Extract the [X, Y] coordinate from the center of the cell holding the provided text.  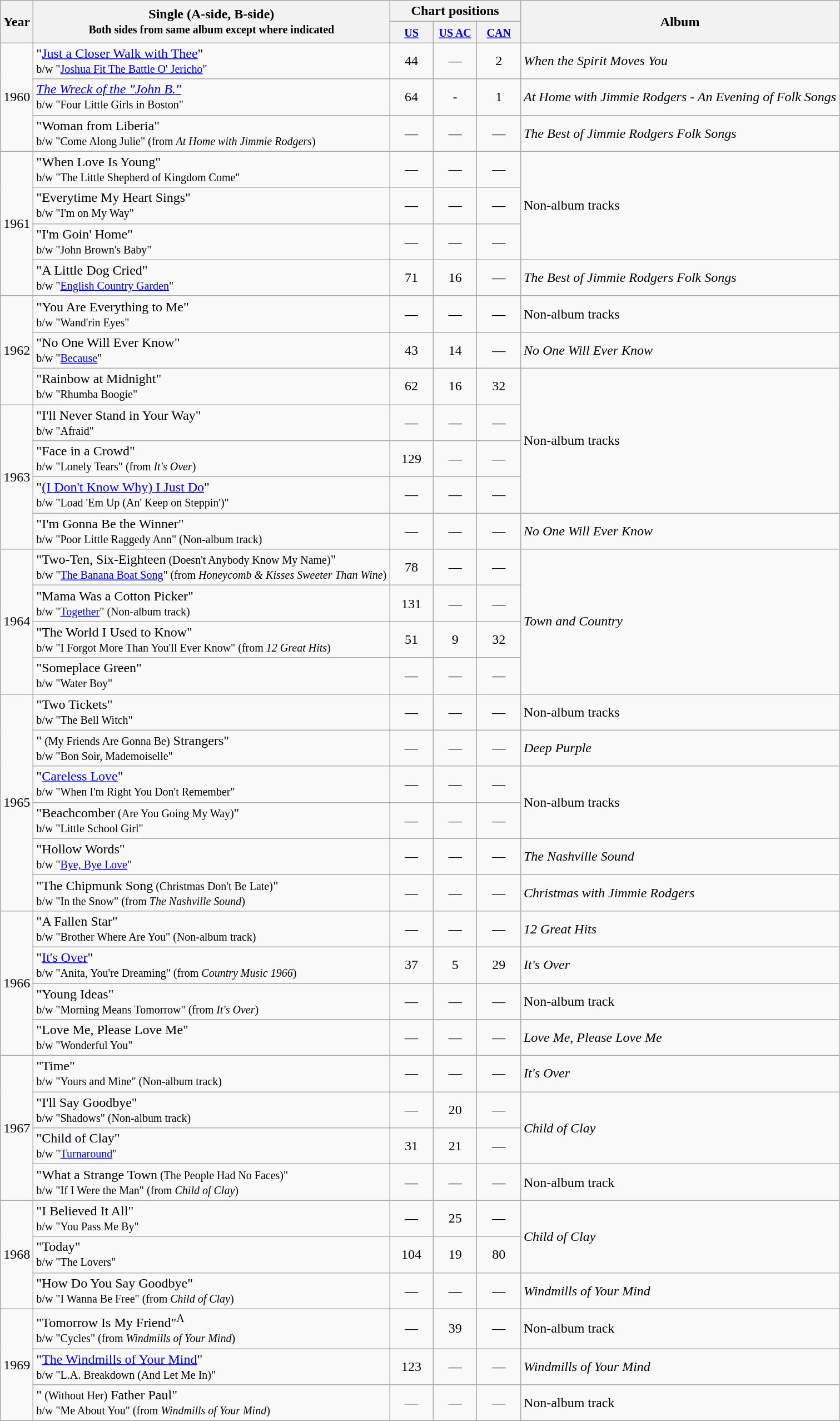
The Nashville Sound [679, 856]
CAN [499, 32]
"It's Over"b/w "Anita, You're Dreaming" (from Country Music 1966) [211, 965]
2 [499, 61]
"The Chipmunk Song (Christmas Don't Be Late)"b/w "In the Snow" (from The Nashville Sound) [211, 893]
1968 [17, 1254]
"Young Ideas"b/w "Morning Means Tomorrow" (from It's Over) [211, 1001]
" (My Friends Are Gonna Be) Strangers"b/w "Bon Soir, Mademoiselle" [211, 748]
"I'm Goin' Home"b/w "John Brown's Baby" [211, 241]
"Two-Ten, Six-Eighteen (Doesn't Anybody Know My Name)"b/w "The Banana Boat Song" (from Honeycomb & Kisses Sweeter Than Wine) [211, 567]
"Woman from Liberia"b/w "Come Along Julie" (from At Home with Jimmie Rodgers) [211, 133]
1961 [17, 223]
25 [455, 1219]
"A Fallen Star"b/w "Brother Where Are You" (Non-album track) [211, 928]
Chart positions [455, 11]
"How Do You Say Goodbye"b/w "I Wanna Be Free" (from Child of Clay) [211, 1291]
"What a Strange Town (The People Had No Faces)"b/w "If I Were the Man" (from Child of Clay) [211, 1182]
" (Without Her) Father Paul"b/w "Me About You" (from Windmills of Your Mind) [211, 1403]
"Beachcomber (Are You Going My Way)"b/w "Little School Girl" [211, 821]
"Today"b/w "The Lovers" [211, 1254]
39 [455, 1329]
"When Love Is Young"b/w "The Little Shepherd of Kingdom Come" [211, 169]
"I'll Say Goodbye"b/w "Shadows" (Non-album track) [211, 1110]
129 [411, 459]
"Tomorrow Is My Friend"Ab/w "Cycles" (from Windmills of Your Mind) [211, 1329]
The Wreck of the "John B."b/w "Four Little Girls in Boston" [211, 97]
"Love Me, Please Love Me"b/w "Wonderful You" [211, 1037]
- [455, 97]
"I'm Gonna Be the Winner"b/w "Poor Little Raggedy Ann" (Non-album track) [211, 531]
20 [455, 1110]
"Time"b/w "Yours and Mine" (Non-album track) [211, 1074]
21 [455, 1146]
"A Little Dog Cried"b/w "English Country Garden" [211, 278]
131 [411, 604]
1 [499, 97]
"No One Will Ever Know"b/w "Because" [211, 350]
78 [411, 567]
71 [411, 278]
"I'll Never Stand in Your Way"b/w "Afraid" [211, 423]
Single (A-side, B-side)Both sides from same album except where indicated [211, 22]
44 [411, 61]
19 [455, 1254]
80 [499, 1254]
US [411, 32]
Love Me, Please Love Me [679, 1037]
43 [411, 350]
Year [17, 22]
Album [679, 22]
"The World I Used to Know"b/w "I Forgot More Than You'll Ever Know" (from 12 Great Hits) [211, 639]
1960 [17, 97]
14 [455, 350]
1965 [17, 802]
1966 [17, 983]
37 [411, 965]
Christmas with Jimmie Rodgers [679, 893]
64 [411, 97]
123 [411, 1367]
31 [411, 1146]
29 [499, 965]
"Just a Closer Walk with Thee"b/w "Joshua Fit The Battle O' Jericho" [211, 61]
At Home with Jimmie Rodgers - An Evening of Folk Songs [679, 97]
9 [455, 639]
"You Are Everything to Me"b/w "Wand'rin Eyes" [211, 314]
12 Great Hits [679, 928]
"Child of Clay"b/w "Turnaround" [211, 1146]
"Hollow Words"b/w "Bye, Bye Love" [211, 856]
US AC [455, 32]
1962 [17, 350]
"Face in a Crowd"b/w "Lonely Tears" (from It's Over) [211, 459]
1964 [17, 622]
1969 [17, 1365]
"I Believed It All"b/w "You Pass Me By" [211, 1219]
1967 [17, 1128]
1963 [17, 477]
"Rainbow at Midnight"b/w "Rhumba Boogie" [211, 386]
Town and Country [679, 622]
5 [455, 965]
"Two Tickets"b/w "The Bell Witch" [211, 712]
62 [411, 386]
"Someplace Green"b/w "Water Boy" [211, 676]
"The Windmills of Your Mind"b/w "L.A. Breakdown (And Let Me In)" [211, 1367]
"Careless Love"b/w "When I'm Right You Don't Remember" [211, 784]
51 [411, 639]
104 [411, 1254]
When the Spirit Moves You [679, 61]
"Everytime My Heart Sings"b/w "I'm on My Way" [211, 206]
"(I Don't Know Why) I Just Do"b/w "Load 'Em Up (An' Keep on Steppin')" [211, 495]
"Mama Was a Cotton Picker"b/w "Together" (Non-album track) [211, 604]
Deep Purple [679, 748]
